Pinpoint the cell where the given text exists, returning its [X, Y] midpoint coordinate. 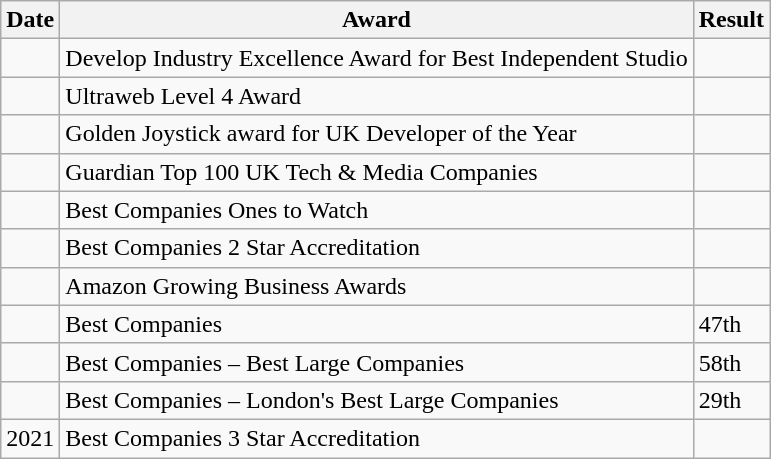
58th [731, 362]
Develop Industry Excellence Award for Best Independent Studio [376, 58]
Best Companies – Best Large Companies [376, 362]
2021 [30, 438]
Best Companies – London's Best Large Companies [376, 400]
Guardian Top 100 UK Tech & Media Companies [376, 172]
Ultraweb Level 4 Award [376, 96]
Date [30, 20]
Result [731, 20]
Best Companies Ones to Watch [376, 210]
29th [731, 400]
47th [731, 324]
Best Companies 2 Star Accreditation [376, 248]
Award [376, 20]
Amazon Growing Business Awards [376, 286]
Best Companies 3 Star Accreditation [376, 438]
Best Companies [376, 324]
Golden Joystick award for UK Developer of the Year [376, 134]
